Scan for the cell matching the given text and deliver its (X, Y) coordinate at center. 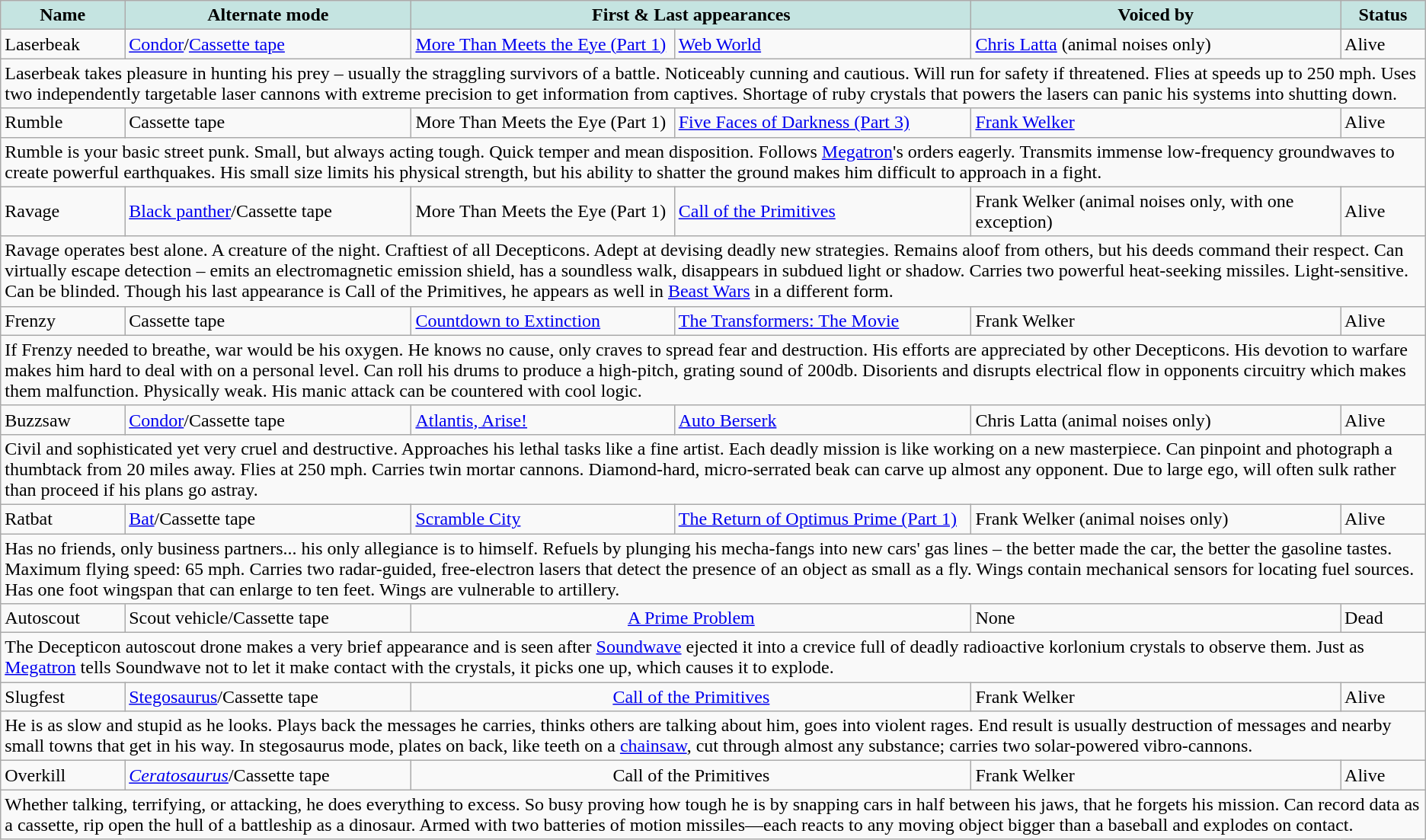
Alternate mode (268, 15)
Countdown to Extinction (542, 321)
Ratbat (62, 519)
A Prime Problem (692, 618)
Atlantis, Arise! (542, 420)
Overkill (62, 775)
Bat/Cassette tape (268, 519)
The Return of Optimus Prime (Part 1) (823, 519)
Frank Welker (animal noises only) (1156, 519)
Voiced by (1156, 15)
Scout vehicle/Cassette tape (268, 618)
Auto Berserk (823, 420)
Status (1383, 15)
Name (62, 15)
Slugfest (62, 697)
Dead (1383, 618)
Stegosaurus/Cassette tape (268, 697)
Five Faces of Darkness (Part 3) (823, 123)
Buzzsaw (62, 420)
Web World (823, 44)
Frank Welker (animal noises only, with one exception) (1156, 212)
The Transformers: The Movie (823, 321)
Black panther/Cassette tape (268, 212)
Ravage (62, 212)
Scramble City (542, 519)
Rumble (62, 123)
None (1156, 618)
Autoscout (62, 618)
Frenzy (62, 321)
First & Last appearances (692, 15)
Ceratosaurus/Cassette tape (268, 775)
Laserbeak (62, 44)
